Search for the cell housing the specified text and yield its [X, Y] center coordinate. 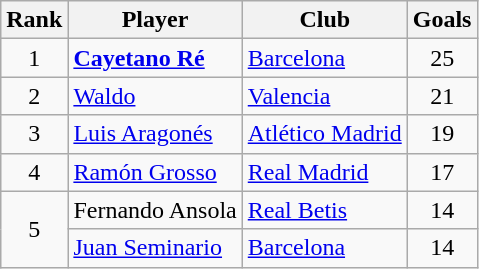
Valencia [324, 96]
Fernando Ansola [155, 210]
Atlético Madrid [324, 134]
21 [442, 96]
1 [34, 58]
5 [34, 229]
19 [442, 134]
Rank [34, 20]
Ramón Grosso [155, 172]
Juan Seminario [155, 248]
Player [155, 20]
Real Madrid [324, 172]
Goals [442, 20]
3 [34, 134]
17 [442, 172]
Cayetano Ré [155, 58]
25 [442, 58]
2 [34, 96]
Real Betis [324, 210]
Waldo [155, 96]
4 [34, 172]
Club [324, 20]
Luis Aragonés [155, 134]
